Find where the given text appears and provide that cell's center as [x, y] coordinate. 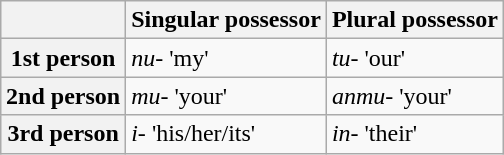
in- 'their' [414, 134]
3rd person [64, 134]
Singular possessor [226, 20]
nu- 'my' [226, 58]
Plural possessor [414, 20]
1st person [64, 58]
mu- 'your' [226, 96]
tu- 'our' [414, 58]
anmu- 'your' [414, 96]
i- 'his/her/its' [226, 134]
2nd person [64, 96]
